Detect which cell encompasses the target text, then output its (X, Y) center coordinate. 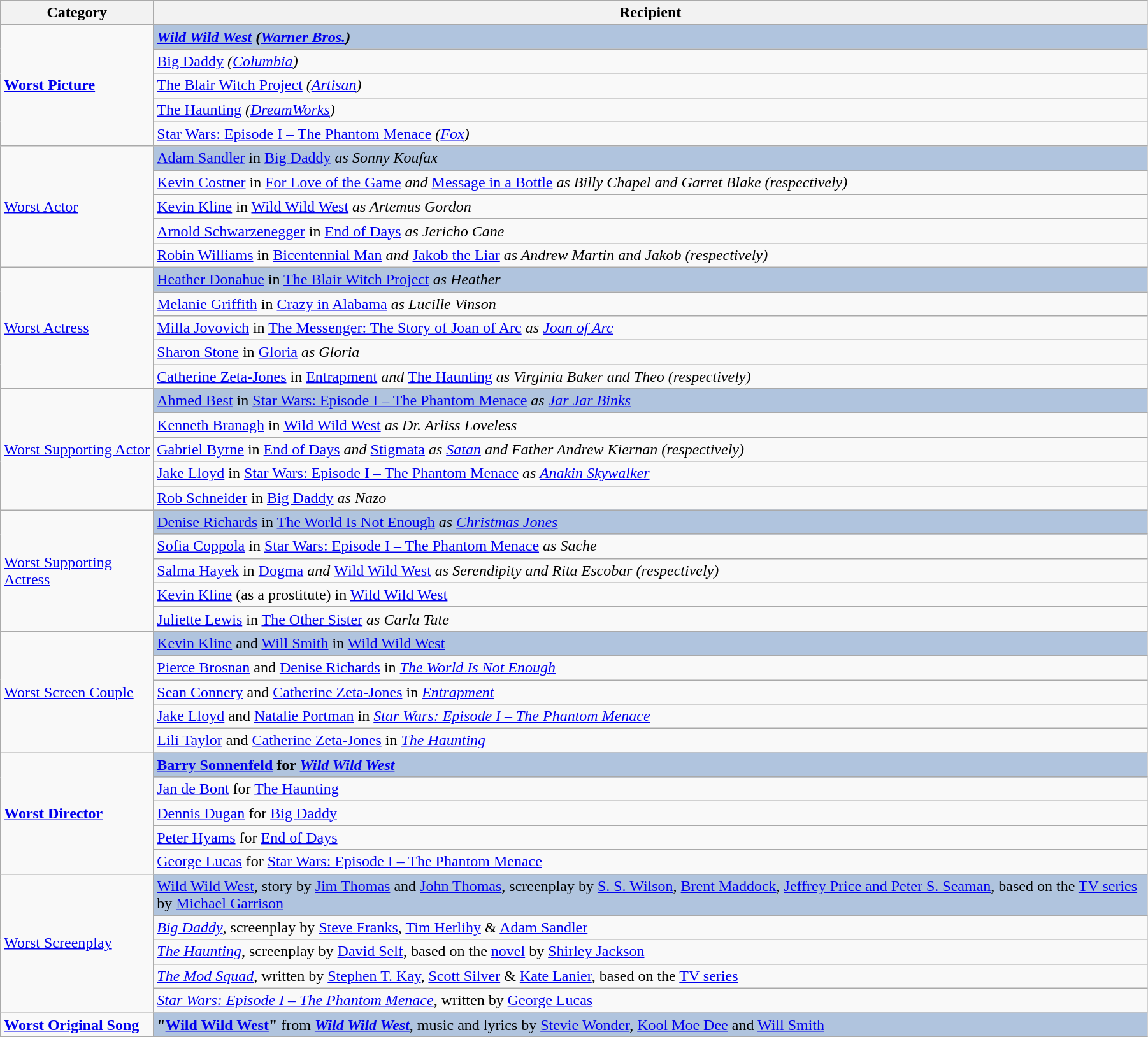
Worst Original Song (77, 1024)
Worst Supporting Actor (77, 449)
Jan de Bont for The Haunting (650, 789)
Pierce Brosnan and Denise Richards in The World Is Not Enough (650, 667)
"Wild Wild West" from Wild Wild West, music and lyrics by Stevie Wonder, Kool Moe Dee and Will Smith (650, 1024)
Sofia Coppola in Star Wars: Episode I – The Phantom Menace as Sache (650, 546)
Ahmed Best in Star Wars: Episode I – The Phantom Menace as Jar Jar Binks (650, 401)
Juliette Lewis in The Other Sister as Carla Tate (650, 619)
Jake Lloyd and Natalie Portman in Star Wars: Episode I – The Phantom Menace (650, 716)
Arnold Schwarzenegger in End of Days as Jericho Cane (650, 231)
Star Wars: Episode I – The Phantom Menace, written by George Lucas (650, 1000)
Worst Actor (77, 207)
Kenneth Branagh in Wild Wild West as Dr. Arliss Loveless (650, 425)
Recipient (650, 13)
Milla Jovovich in The Messenger: The Story of Joan of Arc as Joan of Arc (650, 328)
Gabriel Byrne in End of Days and Stigmata as Satan and Father Andrew Kiernan (respectively) (650, 449)
Adam Sandler in Big Daddy as Sonny Koufax (650, 158)
Kevin Kline in Wild Wild West as Artemus Gordon (650, 207)
Kevin Kline and Will Smith in Wild Wild West (650, 643)
Salma Hayek in Dogma and Wild Wild West as Serendipity and Rita Escobar (respectively) (650, 570)
Catherine Zeta-Jones in Entrapment and The Haunting as Virginia Baker and Theo (respectively) (650, 377)
Category (77, 13)
Worst Director (77, 813)
Sean Connery and Catherine Zeta-Jones in Entrapment (650, 692)
Worst Screen Couple (77, 692)
Dennis Dugan for Big Daddy (650, 813)
The Haunting (DreamWorks) (650, 110)
The Mod Squad, written by Stephen T. Kay, Scott Silver & Kate Lanier, based on the TV series (650, 976)
The Blair Witch Project (Artisan) (650, 85)
Big Daddy (Columbia) (650, 61)
Barry Sonnenfeld for Wild Wild West (650, 765)
George Lucas for Star Wars: Episode I – The Phantom Menace (650, 862)
Peter Hyams for End of Days (650, 838)
Jake Lloyd in Star Wars: Episode I – The Phantom Menace as Anakin Skywalker (650, 474)
Sharon Stone in Gloria as Gloria (650, 352)
Lili Taylor and Catherine Zeta-Jones in The Haunting (650, 741)
Melanie Griffith in Crazy in Alabama as Lucille Vinson (650, 304)
Worst Supporting Actress (77, 570)
Kevin Kline (as a prostitute) in Wild Wild West (650, 595)
Kevin Costner in For Love of the Game and Message in a Bottle as Billy Chapel and Garret Blake (respectively) (650, 182)
Heather Donahue in The Blair Witch Project as Heather (650, 279)
Worst Screenplay (77, 943)
Robin Williams in Bicentennial Man and Jakob the Liar as Andrew Martin and Jakob (respectively) (650, 255)
Rob Schneider in Big Daddy as Nazo (650, 498)
Big Daddy, screenplay by Steve Franks, Tim Herlihy & Adam Sandler (650, 927)
Star Wars: Episode I – The Phantom Menace (Fox) (650, 134)
Worst Picture (77, 85)
Worst Actress (77, 328)
The Haunting, screenplay by David Self, based on the novel by Shirley Jackson (650, 952)
Wild Wild West (Warner Bros.) (650, 37)
Denise Richards in The World Is Not Enough as Christmas Jones (650, 522)
